Identify which cell holds the provided text, then report its [x, y] central coordinate. 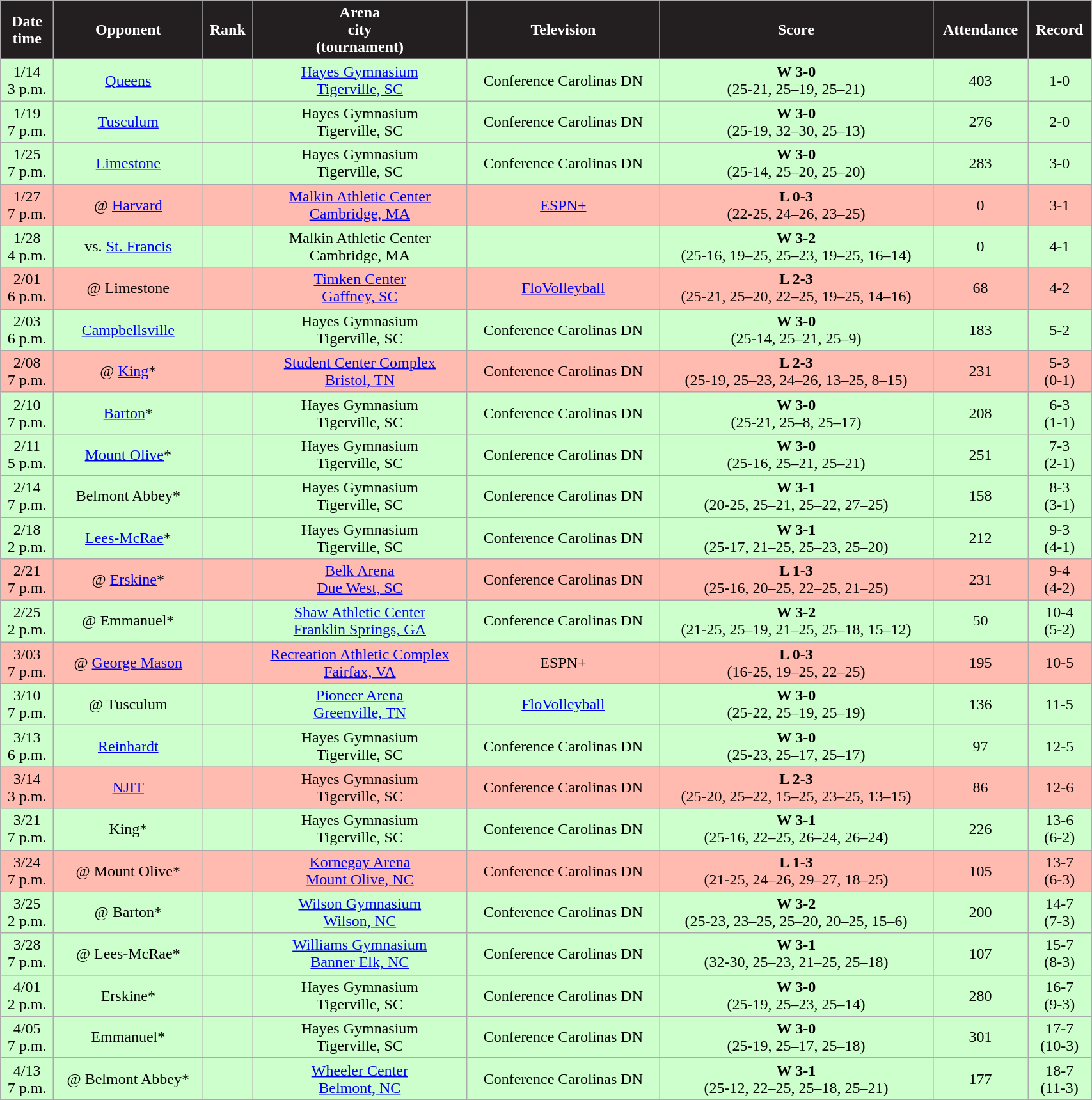
183 [981, 330]
vs. St. Francis [129, 247]
208 [981, 413]
Reinhardt [129, 746]
177 [981, 1078]
136 [981, 705]
2/217 p.m. [27, 579]
3/136 p.m. [27, 746]
9-4(4-2) [1059, 579]
L 0-3(16-25, 19–25, 22–25) [796, 663]
@ King* [129, 371]
2/115 p.m. [27, 454]
W 3-0(25-19, 25–17, 25–18) [796, 1037]
W 3-0(25-22, 25–19, 25–19) [796, 705]
Tusculum [129, 122]
12-5 [1059, 746]
4/137 p.m. [27, 1078]
2/252 p.m. [27, 622]
@ Limestone [129, 288]
4-2 [1059, 288]
301 [981, 1037]
3/217 p.m. [27, 829]
403 [981, 81]
4-1 [1059, 247]
2/087 p.m. [27, 371]
2/036 p.m. [27, 330]
86 [981, 788]
King* [129, 829]
W 3-0(25-21, 25–19, 25–21) [796, 81]
NJIT [129, 788]
15-7(8-3) [1059, 954]
Emmanuel* [129, 1037]
8-3(3-1) [1059, 496]
3/107 p.m. [27, 705]
3/252 p.m. [27, 912]
L 1-3(25-16, 20–25, 22–25, 21–25) [796, 579]
2/016 p.m. [27, 288]
W 3-1(20-25, 25–21, 25–22, 27–25) [796, 496]
200 [981, 912]
Belmont Abbey* [129, 496]
W 3-1(25-16, 22–25, 26–24, 26–24) [796, 829]
L 0-3(22-25, 24–26, 23–25) [796, 205]
158 [981, 496]
Wheeler CenterBelmont, NC [360, 1078]
Shaw Athletic CenterFranklin Springs, GA [360, 622]
Arenacity(tournament) [360, 30]
Pioneer ArenaGreenville, TN [360, 705]
212 [981, 537]
3/143 p.m. [27, 788]
12-6 [1059, 788]
Kornegay ArenaMount Olive, NC [360, 871]
3/287 p.m. [27, 954]
W 3-1(25-17, 21–25, 25–23, 25–20) [796, 537]
@ Belmont Abbey* [129, 1078]
Queens [129, 81]
5-2 [1059, 330]
50 [981, 622]
105 [981, 871]
1/143 p.m. [27, 81]
1-0 [1059, 81]
2/107 p.m. [27, 413]
2/147 p.m. [27, 496]
13-7(6-3) [1059, 871]
@ George Mason [129, 663]
Rank [228, 30]
17-7(10-3) [1059, 1037]
276 [981, 122]
Student Center ComplexBristol, TN [360, 371]
1/257 p.m. [27, 164]
18-7(11-3) [1059, 1078]
280 [981, 995]
W 3-2(25-16, 19–25, 25–23, 19–25, 16–14) [796, 247]
6-3(1-1) [1059, 413]
L 1-3(21-25, 24–26, 29–27, 18–25) [796, 871]
14-7(7-3) [1059, 912]
Mount Olive* [129, 454]
16-7(9-3) [1059, 995]
@ Harvard [129, 205]
Attendance [981, 30]
4/057 p.m. [27, 1037]
@ Lees-McRae* [129, 954]
226 [981, 829]
L 2-3(25-21, 25–20, 22–25, 19–25, 14–16) [796, 288]
W 3-0(25-21, 25–8, 25–17) [796, 413]
3/037 p.m. [27, 663]
3-1 [1059, 205]
9-3(4-1) [1059, 537]
W 3-0(25-19, 25–23, 25–14) [796, 995]
W 3-0(25-23, 25–17, 25–17) [796, 746]
68 [981, 288]
L 2-3(25-19, 25–23, 24–26, 13–25, 8–15) [796, 371]
Belk ArenaDue West, SC [360, 579]
W 3-1(25-12, 22–25, 25–18, 25–21) [796, 1078]
3-0 [1059, 164]
Lees-McRae* [129, 537]
10-4(5-2) [1059, 622]
W 3-0(25-14, 25–21, 25–9) [796, 330]
Record [1059, 30]
2/182 p.m. [27, 537]
1/277 p.m. [27, 205]
2-0 [1059, 122]
Television [563, 30]
@ Tusculum [129, 705]
L 2-3(25-20, 25–22, 15–25, 23–25, 13–15) [796, 788]
W 3-2(25-23, 23–25, 25–20, 20–25, 15–6) [796, 912]
97 [981, 746]
251 [981, 454]
Wilson GymnasiumWilson, NC [360, 912]
4/012 p.m. [27, 995]
Barton* [129, 413]
283 [981, 164]
Campbellsville [129, 330]
Datetime [27, 30]
13-6(6-2) [1059, 829]
195 [981, 663]
W 3-0(25-14, 25–20, 25–20) [796, 164]
W 3-1(32-30, 25–23, 21–25, 25–18) [796, 954]
Erskine* [129, 995]
Opponent [129, 30]
W 3-0(25-19, 32–30, 25–13) [796, 122]
Timken CenterGaffney, SC [360, 288]
3/247 p.m. [27, 871]
7-3(2-1) [1059, 454]
5-3(0-1) [1059, 371]
11-5 [1059, 705]
107 [981, 954]
Limestone [129, 164]
Score [796, 30]
@ Barton* [129, 912]
W 3-0(25-16, 25–21, 25–21) [796, 454]
Williams GymnasiumBanner Elk, NC [360, 954]
10-5 [1059, 663]
@ Emmanuel* [129, 622]
1/284 p.m. [27, 247]
@ Erskine* [129, 579]
1/197 p.m. [27, 122]
W 3-2(21-25, 25–19, 21–25, 25–18, 15–12) [796, 622]
@ Mount Olive* [129, 871]
Recreation Athletic Complex Fairfax, VA [360, 663]
